For the text-containing cell, return its midpoint in (X, Y) coordinate format. 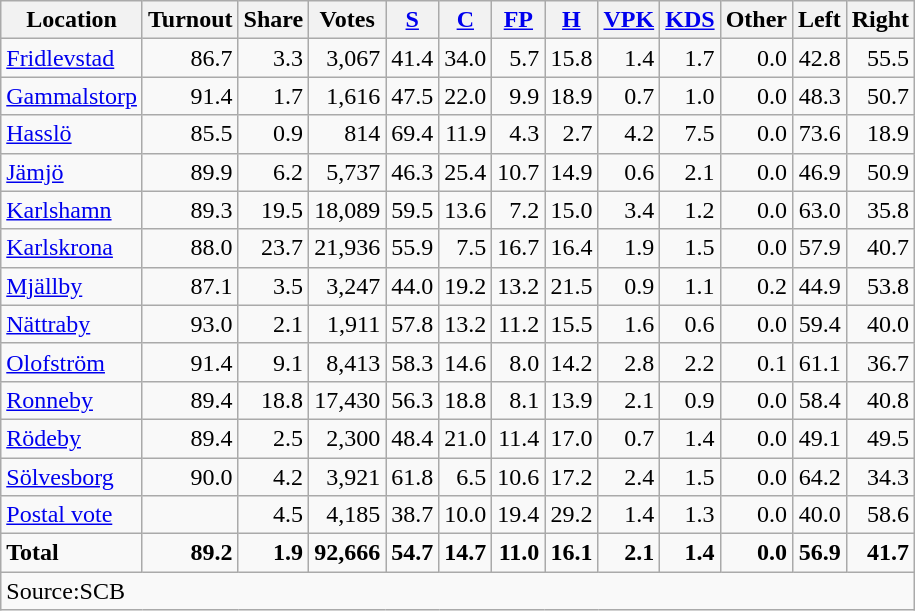
3,921 (348, 477)
48.3 (819, 96)
1.3 (690, 515)
14.6 (466, 362)
11.4 (518, 438)
41.7 (880, 553)
21.5 (572, 286)
Right (880, 20)
Turnout (190, 20)
14.7 (466, 553)
86.7 (190, 58)
11.2 (518, 324)
Source:SCB (458, 591)
61.8 (412, 477)
46.9 (819, 172)
2.2 (690, 362)
44.0 (412, 286)
0.1 (756, 362)
15.0 (572, 210)
59.5 (412, 210)
42.8 (819, 58)
Postal vote (72, 515)
47.5 (412, 96)
Gammalstorp (72, 96)
58.6 (880, 515)
1.0 (690, 96)
56.9 (819, 553)
64.2 (819, 477)
Mjällby (72, 286)
11.0 (518, 553)
87.1 (190, 286)
19.2 (466, 286)
63.0 (819, 210)
16.1 (572, 553)
56.3 (412, 400)
88.0 (190, 248)
C (466, 20)
814 (348, 134)
57.9 (819, 248)
1.1 (690, 286)
1.6 (629, 324)
57.8 (412, 324)
54.7 (412, 553)
S (412, 20)
3.3 (274, 58)
73.6 (819, 134)
8,413 (348, 362)
9.9 (518, 96)
15.5 (572, 324)
55.9 (412, 248)
92,666 (348, 553)
3.5 (274, 286)
23.7 (274, 248)
21,936 (348, 248)
49.1 (819, 438)
40.8 (880, 400)
10.6 (518, 477)
44.9 (819, 286)
46.3 (412, 172)
18,089 (348, 210)
17,430 (348, 400)
21.0 (466, 438)
1.2 (690, 210)
Votes (348, 20)
Total (72, 553)
25.4 (466, 172)
55.5 (880, 58)
49.5 (880, 438)
2.7 (572, 134)
Jämjö (72, 172)
5,737 (348, 172)
22.0 (466, 96)
Karlshamn (72, 210)
4.5 (274, 515)
6.5 (466, 477)
Ronneby (72, 400)
40.7 (880, 248)
85.5 (190, 134)
53.8 (880, 286)
H (572, 20)
2.8 (629, 362)
Hasslö (72, 134)
89.2 (190, 553)
VPK (629, 20)
29.2 (572, 515)
8.0 (518, 362)
4.3 (518, 134)
38.7 (412, 515)
89.9 (190, 172)
Location (72, 20)
90.0 (190, 477)
3,247 (348, 286)
FP (518, 20)
Fridlevstad (72, 58)
58.4 (819, 400)
5.7 (518, 58)
7.2 (518, 210)
35.8 (880, 210)
34.0 (466, 58)
19.5 (274, 210)
Nättraby (72, 324)
41.4 (412, 58)
11.9 (466, 134)
59.4 (819, 324)
58.3 (412, 362)
3.4 (629, 210)
8.1 (518, 400)
69.4 (412, 134)
50.9 (880, 172)
13.9 (572, 400)
10.0 (466, 515)
36.7 (880, 362)
16.7 (518, 248)
13.6 (466, 210)
2.5 (274, 438)
34.3 (880, 477)
2.4 (629, 477)
10.7 (518, 172)
14.2 (572, 362)
KDS (690, 20)
9.1 (274, 362)
6.2 (274, 172)
Other (756, 20)
Sölvesborg (72, 477)
Olofström (72, 362)
89.3 (190, 210)
14.9 (572, 172)
1,911 (348, 324)
1,616 (348, 96)
17.0 (572, 438)
15.8 (572, 58)
2,300 (348, 438)
Rödeby (72, 438)
61.1 (819, 362)
16.4 (572, 248)
50.7 (880, 96)
4,185 (348, 515)
Karlskrona (72, 248)
0.2 (756, 286)
17.2 (572, 477)
93.0 (190, 324)
Left (819, 20)
19.4 (518, 515)
48.4 (412, 438)
Share (274, 20)
3,067 (348, 58)
